Search for the cell housing the specified text and yield its (X, Y) center coordinate. 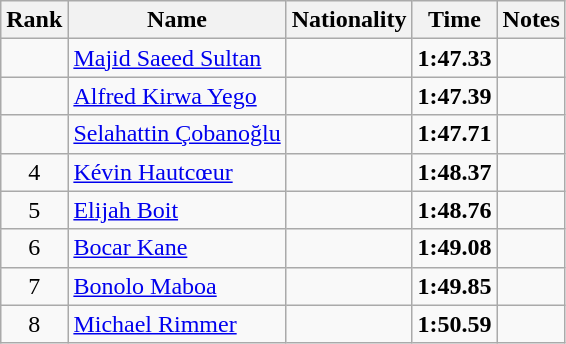
1:48.76 (454, 210)
Selahattin Çobanoğlu (177, 134)
5 (34, 210)
Nationality (349, 20)
1:49.85 (454, 286)
Rank (34, 20)
4 (34, 172)
7 (34, 286)
Bocar Kane (177, 248)
Notes (531, 20)
1:49.08 (454, 248)
Majid Saeed Sultan (177, 58)
1:50.59 (454, 324)
1:47.71 (454, 134)
6 (34, 248)
1:47.39 (454, 96)
Elijah Boit (177, 210)
8 (34, 324)
1:47.33 (454, 58)
Name (177, 20)
Michael Rimmer (177, 324)
Alfred Kirwa Yego (177, 96)
Kévin Hautcœur (177, 172)
1:48.37 (454, 172)
Bonolo Maboa (177, 286)
Time (454, 20)
